Find where the given text appears and provide that cell's center as (x, y) coordinate. 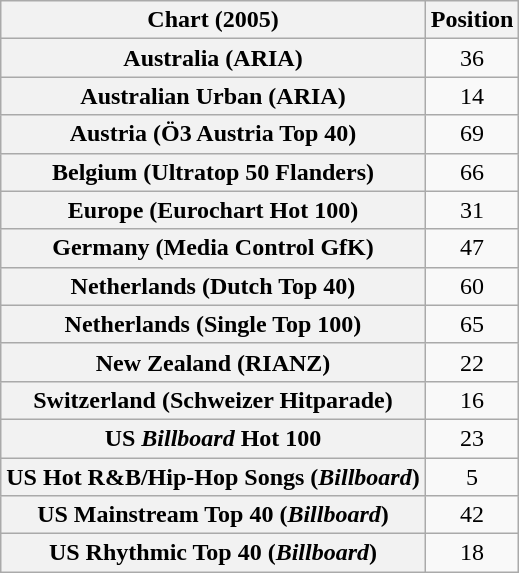
36 (472, 58)
Australia (ARIA) (213, 58)
Belgium (Ultratop 50 Flanders) (213, 172)
14 (472, 96)
New Zealand (RIANZ) (213, 362)
Switzerland (Schweizer Hitparade) (213, 400)
23 (472, 438)
42 (472, 515)
US Hot R&B/Hip-Hop Songs (Billboard) (213, 477)
Chart (2005) (213, 20)
69 (472, 134)
60 (472, 286)
Australian Urban (ARIA) (213, 96)
Germany (Media Control GfK) (213, 248)
Position (472, 20)
65 (472, 324)
66 (472, 172)
47 (472, 248)
Netherlands (Dutch Top 40) (213, 286)
31 (472, 210)
Netherlands (Single Top 100) (213, 324)
5 (472, 477)
Austria (Ö3 Austria Top 40) (213, 134)
US Rhythmic Top 40 (Billboard) (213, 553)
US Billboard Hot 100 (213, 438)
US Mainstream Top 40 (Billboard) (213, 515)
22 (472, 362)
16 (472, 400)
18 (472, 553)
Europe (Eurochart Hot 100) (213, 210)
